Return the (X, Y) coordinate for the center point of the cell that contains the specified text.  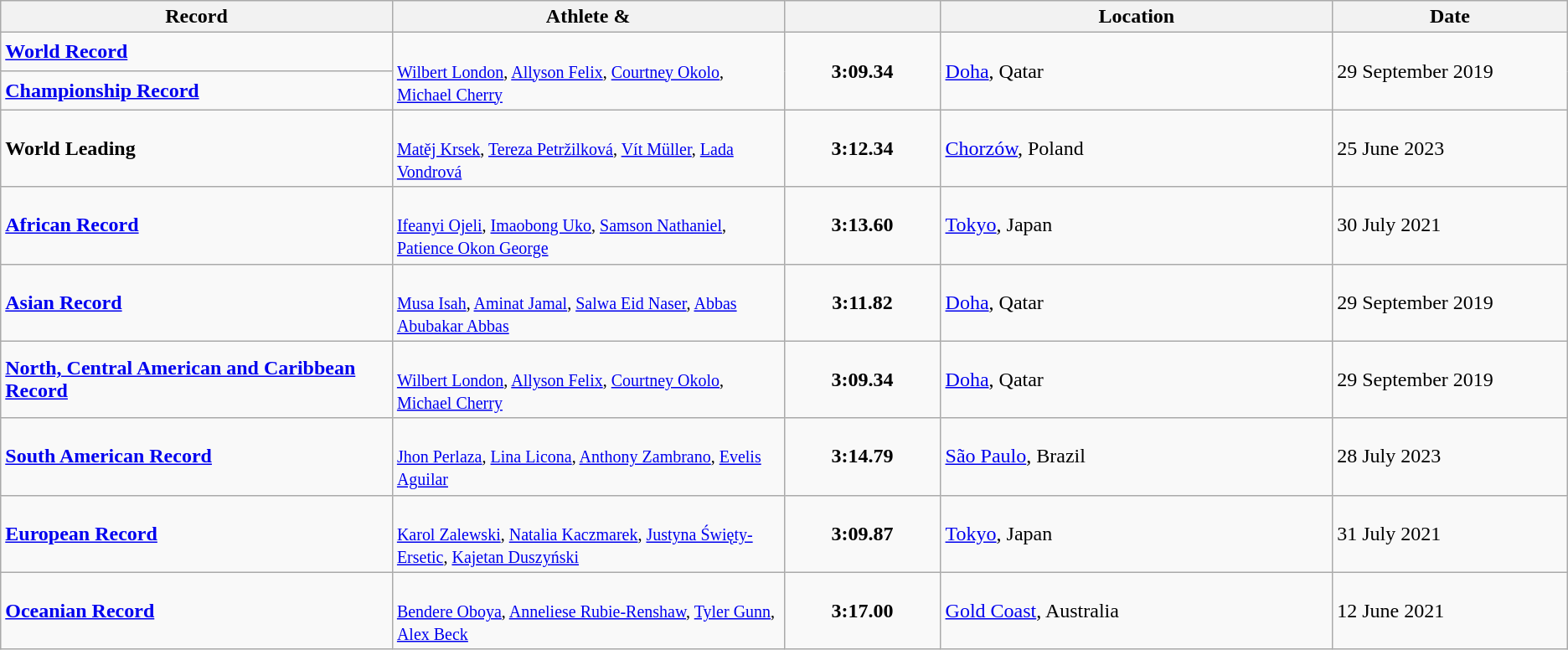
São Paulo, Brazil (1137, 457)
Jhon Perlaza, Lina Licona, Anthony Zambrano, Evelis Aguilar (588, 457)
3:12.34 (863, 148)
World Record (197, 52)
World Leading (197, 148)
30 July 2021 (1451, 225)
Karol Zalewski, Natalia Kaczmarek, Justyna Święty-Ersetic, Kajetan Duszyński (588, 534)
North, Central American and Caribbean Record (197, 379)
28 July 2023 (1451, 457)
African Record (197, 225)
Chorzów, Poland (1137, 148)
12 June 2021 (1451, 611)
Bendere Oboya, Anneliese Rubie-Renshaw, Tyler Gunn, Alex Beck (588, 611)
3:17.00 (863, 611)
European Record (197, 534)
Oceanian Record (197, 611)
Date (1451, 17)
Ifeanyi Ojeli, Imaobong Uko, Samson Nathaniel, Patience Okon George (588, 225)
Gold Coast, Australia (1137, 611)
31 July 2021 (1451, 534)
Asian Record (197, 302)
25 June 2023 (1451, 148)
3:11.82 (863, 302)
Matěj Krsek, Tereza Petržilková, Vít Müller, Lada Vondrová (588, 148)
3:09.87 (863, 534)
South American Record (197, 457)
Record (197, 17)
3:13.60 (863, 225)
Athlete & (588, 17)
Championship Record (197, 90)
Musa Isah, Aminat Jamal, Salwa Eid Naser, Abbas Abubakar Abbas (588, 302)
Location (1137, 17)
3:14.79 (863, 457)
